Capture the cell that displays the provided text and extract its (X, Y) central coordinate. 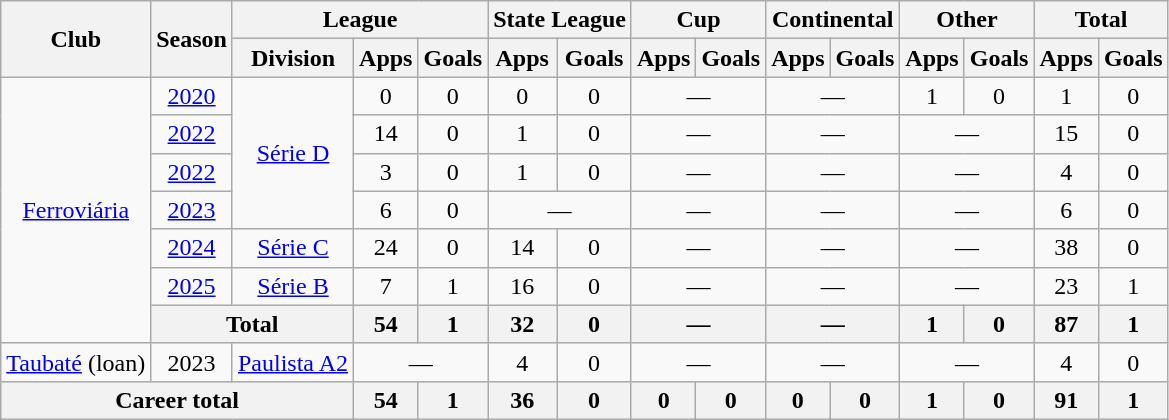
Taubaté (loan) (76, 362)
23 (1066, 286)
2024 (192, 248)
38 (1066, 248)
36 (522, 400)
7 (386, 286)
Ferroviária (76, 210)
87 (1066, 324)
Série C (292, 248)
2020 (192, 96)
Career total (178, 400)
32 (522, 324)
16 (522, 286)
Other (967, 20)
Season (192, 39)
24 (386, 248)
15 (1066, 134)
Continental (833, 20)
3 (386, 172)
Club (76, 39)
Série B (292, 286)
League (360, 20)
State League (560, 20)
2025 (192, 286)
Cup (698, 20)
Série D (292, 153)
91 (1066, 400)
Division (292, 58)
Paulista A2 (292, 362)
